Detect which cell encompasses the target text, then output its [X, Y] center coordinate. 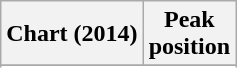
Peakposition [189, 34]
Chart (2014) [72, 34]
